Scan for the cell matching the given text and deliver its [x, y] coordinate at center. 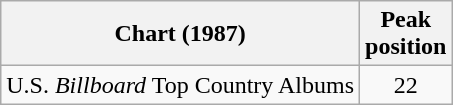
U.S. Billboard Top Country Albums [180, 85]
Chart (1987) [180, 34]
22 [406, 85]
Peakposition [406, 34]
